Determine the (X, Y) coordinate at the center of the cell enclosing the given text.  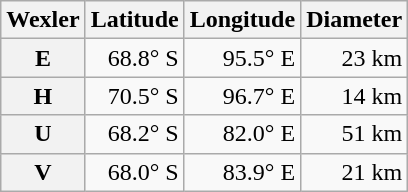
V (43, 172)
Latitude (134, 20)
96.7° E (242, 96)
82.0° E (242, 134)
51 km (354, 134)
68.8° S (134, 58)
Diameter (354, 20)
70.5° S (134, 96)
83.9° E (242, 172)
21 km (354, 172)
68.2° S (134, 134)
68.0° S (134, 172)
E (43, 58)
Longitude (242, 20)
23 km (354, 58)
Wexler (43, 20)
95.5° E (242, 58)
U (43, 134)
14 km (354, 96)
H (43, 96)
